Find where the given text appears and provide that cell's center as (X, Y) coordinate. 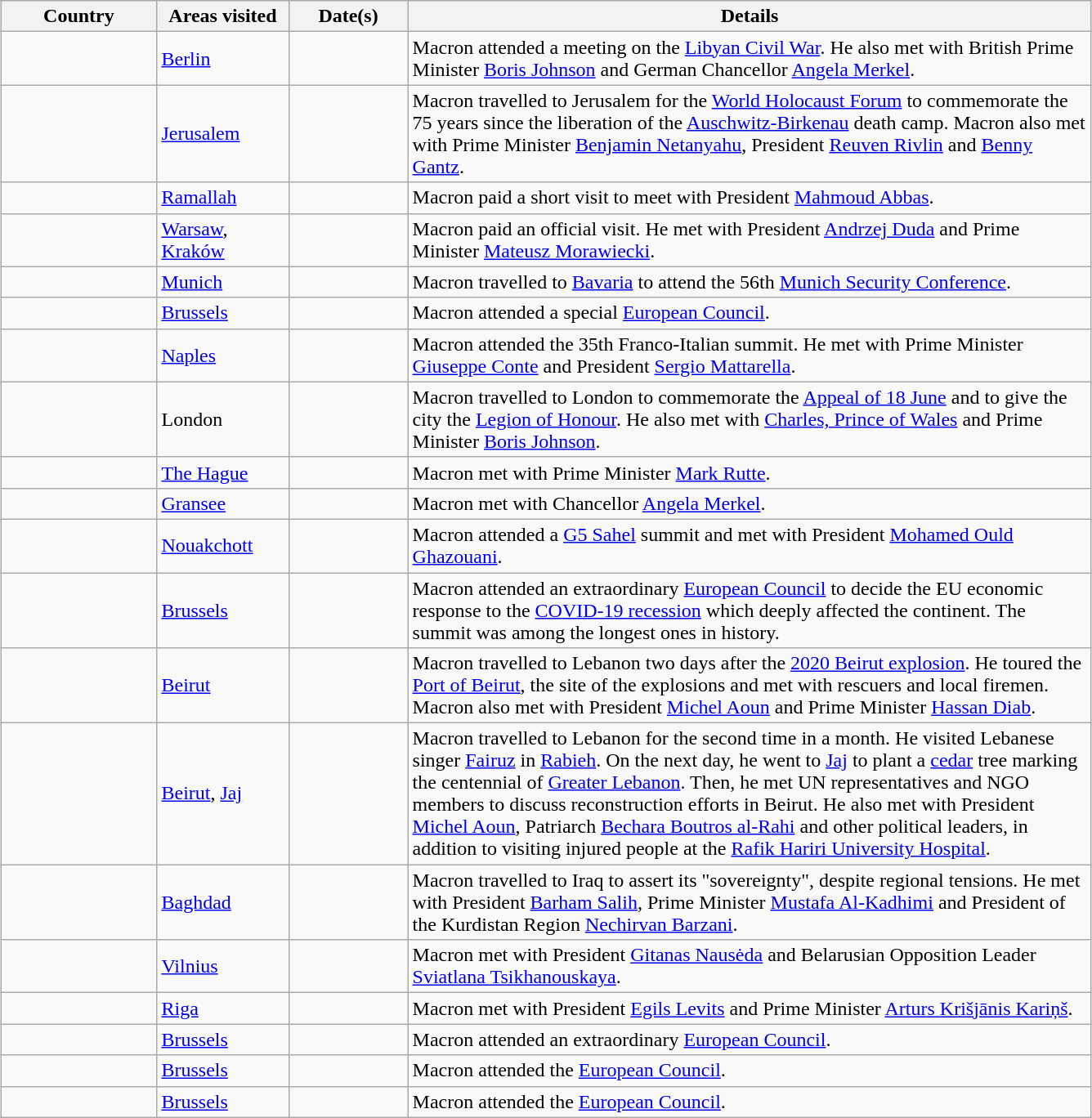
The Hague (222, 472)
Berlin (222, 59)
Areas visited (222, 16)
Macron travelled to Bavaria to attend the 56th Munich Security Conference. (750, 282)
Macron met with President Gitanas Nausėda and Belarusian Opposition Leader Sviatlana Tsikhanouskaya. (750, 966)
Details (750, 16)
Macron attended the 35th Franco-Italian summit. He met with Prime Minister Giuseppe Conte and President Sergio Mattarella. (750, 355)
Nouakchott (222, 546)
Gransee (222, 503)
Warsaw, Kraków (222, 240)
London (222, 419)
Macron met with President Egils Levits and Prime Minister Arturs Krišjānis Kariņš. (750, 1008)
Macron met with Chancellor Angela Merkel. (750, 503)
Macron attended a meeting on the Libyan Civil War. He also met with British Prime Minister Boris Johnson and German Chancellor Angela Merkel. (750, 59)
Macron met with Prime Minister Mark Rutte. (750, 472)
Macron attended a G5 Sahel summit and met with President Mohamed Ould Ghazouani. (750, 546)
Macron paid an official visit. He met with President Andrzej Duda and Prime Minister Mateusz Morawiecki. (750, 240)
Ramallah (222, 198)
Naples (222, 355)
Riga (222, 1008)
Munich (222, 282)
Macron attended an extraordinary European Council. (750, 1040)
Country (78, 16)
Beirut (222, 686)
Macron attended a special European Council. (750, 313)
Date(s) (348, 16)
Macron paid a short visit to meet with President Mahmoud Abbas. (750, 198)
Baghdad (222, 902)
Jerusalem (222, 134)
Vilnius (222, 966)
Beirut, Jaj (222, 794)
